Determine the [X, Y] coordinate at the center of the cell enclosing the given text.  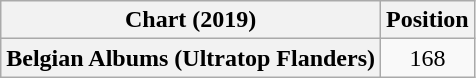
168 [428, 58]
Chart (2019) [191, 20]
Position [428, 20]
Belgian Albums (Ultratop Flanders) [191, 58]
